Locate the cell with the specified text and output its [x, y] center coordinate. 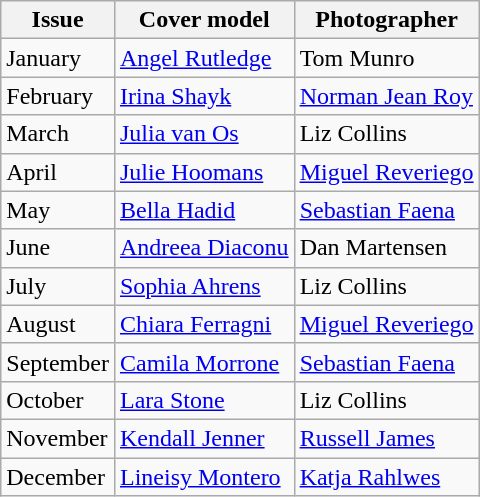
Lineisy Montero [204, 477]
October [58, 400]
August [58, 324]
Kendall Jenner [204, 438]
Angel Rutledge [204, 58]
November [58, 438]
Sophia Ahrens [204, 286]
Katja Rahlwes [386, 477]
Andreea Diaconu [204, 248]
May [58, 210]
April [58, 172]
Lara Stone [204, 400]
February [58, 96]
July [58, 286]
Issue [58, 20]
Russell James [386, 438]
Irina Shayk [204, 96]
Dan Martensen [386, 248]
Chiara Ferragni [204, 324]
Photographer [386, 20]
September [58, 362]
January [58, 58]
December [58, 477]
Camila Morrone [204, 362]
Julia van Os [204, 134]
Bella Hadid [204, 210]
March [58, 134]
June [58, 248]
Norman Jean Roy [386, 96]
Tom Munro [386, 58]
Julie Hoomans [204, 172]
Cover model [204, 20]
